Locate the cell with the specified text and output its [X, Y] center coordinate. 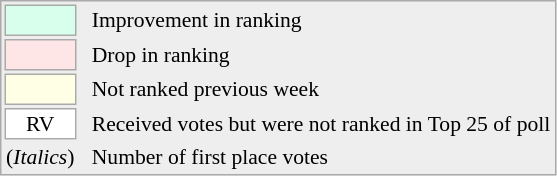
Number of first place votes [320, 156]
Not ranked previous week [320, 90]
Received votes but were not ranked in Top 25 of poll [320, 124]
Drop in ranking [320, 55]
(Italics) [40, 156]
Improvement in ranking [320, 20]
RV [40, 124]
